Provide the (X, Y) coordinate of the cell's center where the given text is located.  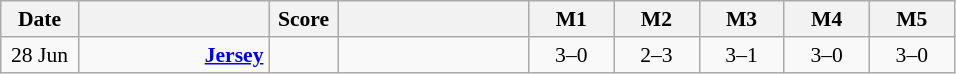
M3 (742, 19)
M5 (912, 19)
Jersey (173, 55)
M2 (656, 19)
3–1 (742, 55)
M4 (826, 19)
2–3 (656, 55)
28 Jun (40, 55)
Date (40, 19)
M1 (572, 19)
Score (303, 19)
